Provide the [X, Y] coordinate of the cell's center where the given text is located.  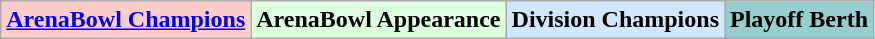
Division Champions [615, 20]
ArenaBowl Appearance [378, 20]
ArenaBowl Champions [126, 20]
Playoff Berth [798, 20]
